From the cell containing the given text, extract its center point as (X, Y) coordinate. 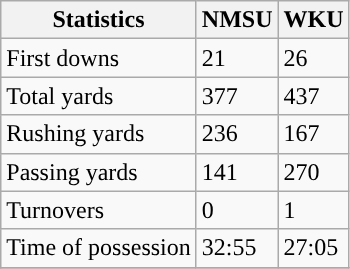
Passing yards (99, 172)
WKU (314, 20)
Total yards (99, 96)
167 (314, 134)
270 (314, 172)
377 (237, 96)
Statistics (99, 20)
Time of possession (99, 248)
21 (237, 58)
26 (314, 58)
141 (237, 172)
Rushing yards (99, 134)
1 (314, 210)
236 (237, 134)
27:05 (314, 248)
NMSU (237, 20)
437 (314, 96)
0 (237, 210)
32:55 (237, 248)
First downs (99, 58)
Turnovers (99, 210)
